Capture the cell that displays the provided text and extract its [X, Y] central coordinate. 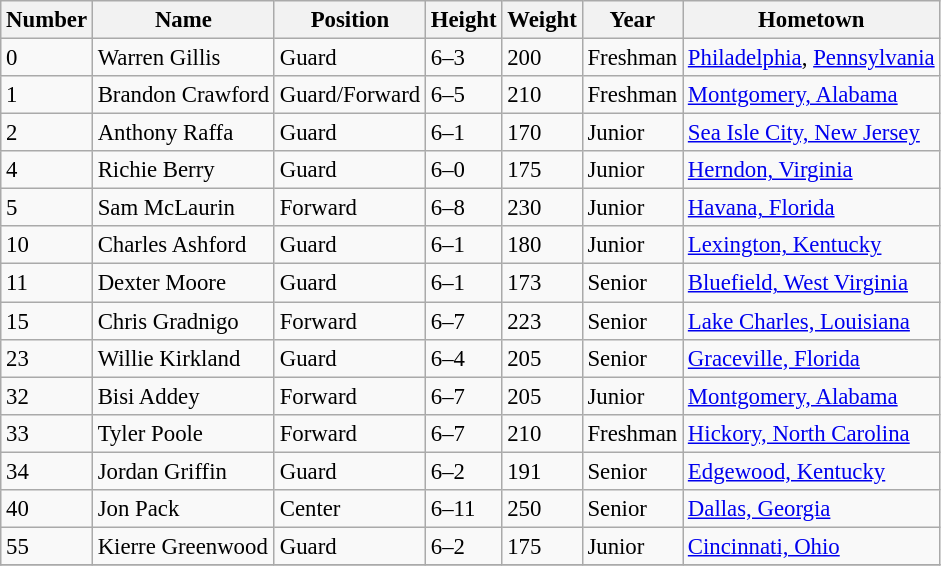
6–8 [463, 208]
Dallas, Georgia [812, 509]
Lexington, Kentucky [812, 245]
Charles Ashford [183, 245]
Chris Gradnigo [183, 321]
40 [47, 509]
223 [542, 321]
Jon Pack [183, 509]
Year [632, 20]
Richie Berry [183, 170]
4 [47, 170]
Graceville, Florida [812, 358]
Dexter Moore [183, 283]
Sam McLaurin [183, 208]
Anthony Raffa [183, 133]
32 [47, 396]
200 [542, 58]
15 [47, 321]
Warren Gillis [183, 58]
Number [47, 20]
Willie Kirkland [183, 358]
6–5 [463, 95]
Philadelphia, Pennsylvania [812, 58]
Herndon, Virginia [812, 170]
Edgewood, Kentucky [812, 471]
5 [47, 208]
230 [542, 208]
Hometown [812, 20]
Tyler Poole [183, 433]
1 [47, 95]
Cincinnati, Ohio [812, 546]
Havana, Florida [812, 208]
Bluefield, West Virginia [812, 283]
Weight [542, 20]
Hickory, North Carolina [812, 433]
250 [542, 509]
Brandon Crawford [183, 95]
55 [47, 546]
6–4 [463, 358]
Height [463, 20]
0 [47, 58]
Jordan Griffin [183, 471]
Kierre Greenwood [183, 546]
6–0 [463, 170]
Guard/Forward [350, 95]
180 [542, 245]
2 [47, 133]
173 [542, 283]
23 [47, 358]
Sea Isle City, New Jersey [812, 133]
170 [542, 133]
6–3 [463, 58]
33 [47, 433]
6–11 [463, 509]
191 [542, 471]
11 [47, 283]
Bisi Addey [183, 396]
Name [183, 20]
Lake Charles, Louisiana [812, 321]
Position [350, 20]
Center [350, 509]
34 [47, 471]
10 [47, 245]
